Pinpoint the cell where the given text exists, returning its [X, Y] midpoint coordinate. 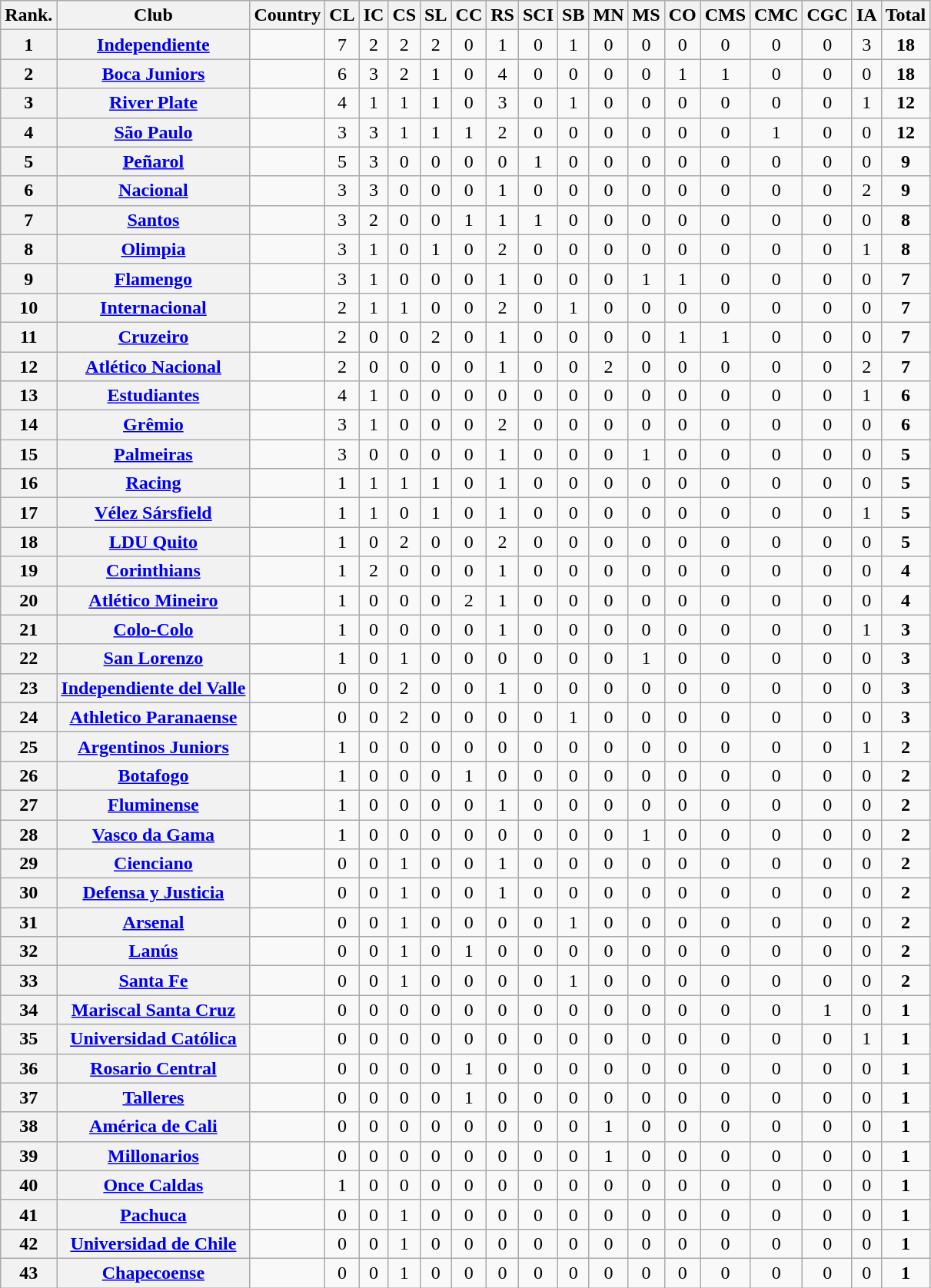
34 [29, 1010]
Palmeiras [154, 454]
16 [29, 483]
CMS [725, 15]
Atlético Nacional [154, 367]
22 [29, 659]
25 [29, 746]
Santos [154, 220]
Estudiantes [154, 396]
19 [29, 571]
Vasco da Gama [154, 834]
América de Cali [154, 1127]
14 [29, 425]
Arsenal [154, 922]
20 [29, 600]
Argentinos Juniors [154, 746]
Independiente del Valle [154, 688]
Racing [154, 483]
Defensa y Justicia [154, 893]
Grêmio [154, 425]
Chapecoense [154, 1273]
33 [29, 981]
17 [29, 513]
35 [29, 1039]
36 [29, 1068]
Cruzeiro [154, 337]
27 [29, 805]
37 [29, 1097]
CMC [776, 15]
Total [906, 15]
Athletico Paranaense [154, 717]
IA [866, 15]
Lanús [154, 951]
Botafogo [154, 775]
MS [646, 15]
28 [29, 834]
Rank. [29, 15]
Millonarios [154, 1156]
San Lorenzo [154, 659]
CO [683, 15]
Vélez Sársfield [154, 513]
Flamengo [154, 278]
Santa Fe [154, 981]
42 [29, 1243]
41 [29, 1214]
RS [503, 15]
SB [574, 15]
Internacional [154, 307]
CS [404, 15]
Universidad de Chile [154, 1243]
Mariscal Santa Cruz [154, 1010]
SCI [538, 15]
São Paulo [154, 132]
26 [29, 775]
30 [29, 893]
43 [29, 1273]
Club [154, 15]
Once Caldas [154, 1185]
Country [288, 15]
10 [29, 307]
13 [29, 396]
MN [609, 15]
39 [29, 1156]
Nacional [154, 191]
LDU Quito [154, 542]
Colo-Colo [154, 629]
21 [29, 629]
23 [29, 688]
Rosario Central [154, 1068]
CC [469, 15]
Atlético Mineiro [154, 600]
40 [29, 1185]
Olimpia [154, 249]
Universidad Católica [154, 1039]
CL [342, 15]
SL [436, 15]
Boca Juniors [154, 74]
Talleres [154, 1097]
15 [29, 454]
Corinthians [154, 571]
24 [29, 717]
32 [29, 951]
Fluminense [154, 805]
River Plate [154, 103]
Peñarol [154, 161]
Pachuca [154, 1214]
38 [29, 1127]
IC [374, 15]
Cienciano [154, 864]
CGC [827, 15]
11 [29, 337]
29 [29, 864]
31 [29, 922]
Independiente [154, 45]
